Return the [X, Y] coordinate for the center point of the cell that contains the specified text.  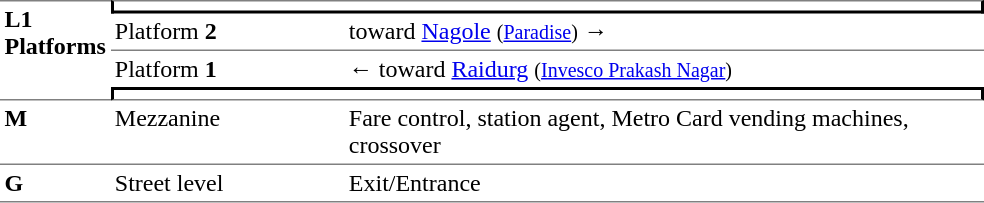
← toward Raidurg (Invesco Prakash Nagar) [664, 69]
Mezzanine [227, 132]
Exit/Entrance [664, 184]
Platform 1 [227, 69]
toward Nagole (Paradise) → [664, 33]
Platform 2 [227, 33]
G [55, 184]
Fare control, station agent, Metro Card vending machines, crossover [664, 132]
L1Platforms [55, 50]
Street level [227, 184]
M [55, 132]
